Return the (x, y) coordinate for the center point of the cell that contains the specified text.  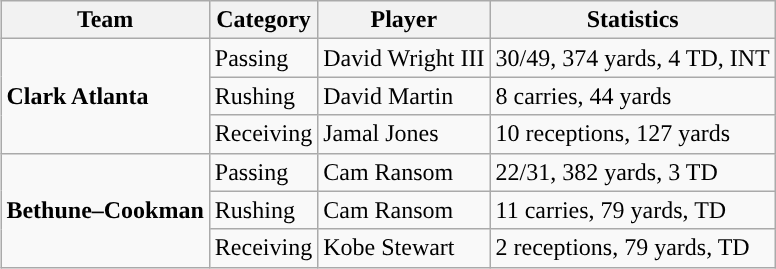
Clark Atlanta (105, 96)
22/31, 382 yards, 3 TD (632, 172)
10 receptions, 127 yards (632, 134)
Bethune–Cookman (105, 210)
Category (263, 20)
Jamal Jones (404, 134)
2 receptions, 79 yards, TD (632, 248)
David Martin (404, 96)
11 carries, 79 yards, TD (632, 210)
Kobe Stewart (404, 248)
8 carries, 44 yards (632, 96)
Statistics (632, 20)
30/49, 374 yards, 4 TD, INT (632, 58)
Team (105, 20)
Player (404, 20)
David Wright III (404, 58)
